Detect which cell encompasses the target text, then output its (x, y) center coordinate. 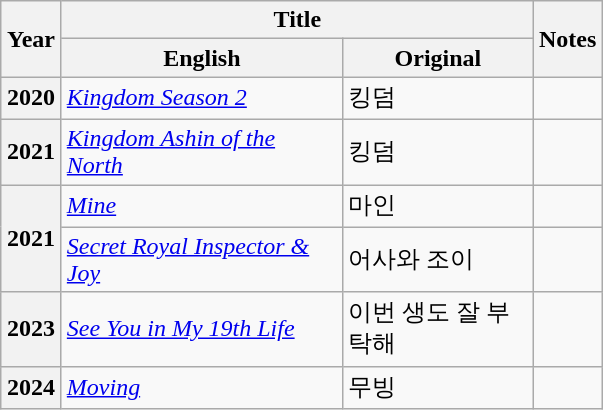
무빙 (438, 388)
English (202, 58)
Mine (202, 206)
Moving (202, 388)
Secret Royal Inspector & Joy (202, 260)
Year (32, 39)
Kingdom Season 2 (202, 98)
Kingdom Ashin of the North (202, 152)
이번 생도 잘 부탁해 (438, 329)
See You in My 19th Life (202, 329)
2024 (32, 388)
마인 (438, 206)
2023 (32, 329)
어사와 조이 (438, 260)
Notes (567, 39)
Title (297, 20)
Original (438, 58)
2020 (32, 98)
